Determine the [x, y] coordinate at the center of the cell enclosing the given text.  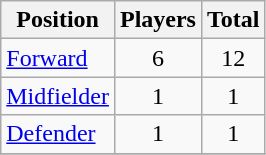
Forward [58, 58]
Midfielder [58, 96]
12 [233, 58]
Position [58, 20]
Defender [58, 134]
Total [233, 20]
6 [158, 58]
Players [158, 20]
